Find where the given text appears and provide that cell's center as [X, Y] coordinate. 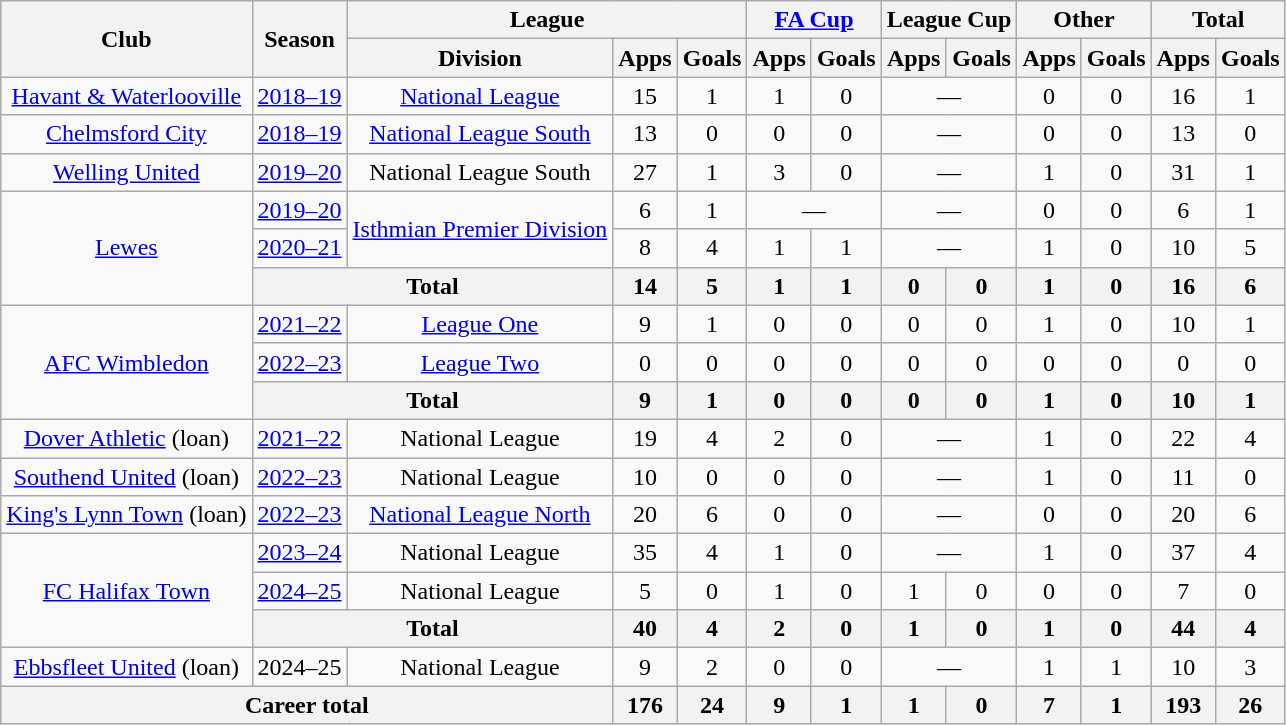
24 [712, 705]
19 [645, 438]
Southend United (loan) [126, 477]
Lewes [126, 248]
League [547, 20]
8 [645, 248]
11 [1183, 477]
15 [645, 96]
Havant & Waterlooville [126, 96]
League One [480, 324]
King's Lynn Town (loan) [126, 515]
Career total [307, 705]
193 [1183, 705]
22 [1183, 438]
Chelmsford City [126, 134]
2023–24 [300, 553]
2020–21 [300, 248]
26 [1250, 705]
Other [1084, 20]
Division [480, 58]
Welling United [126, 172]
Ebbsfleet United (loan) [126, 667]
37 [1183, 553]
Club [126, 39]
Season [300, 39]
FA Cup [814, 20]
AFC Wimbledon [126, 362]
National League North [480, 515]
League Two [480, 362]
14 [645, 286]
31 [1183, 172]
35 [645, 553]
176 [645, 705]
Isthmian Premier Division [480, 229]
27 [645, 172]
40 [645, 629]
League Cup [949, 20]
44 [1183, 629]
Dover Athletic (loan) [126, 438]
FC Halifax Town [126, 591]
